Extract the [X, Y] coordinate from the center of the cell holding the provided text.  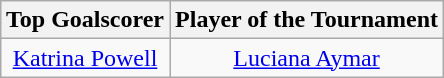
Player of the Tournament [307, 20]
Top Goalscorer [84, 20]
Katrina Powell [84, 58]
Luciana Aymar [307, 58]
